Search for the cell housing the specified text and yield its (x, y) center coordinate. 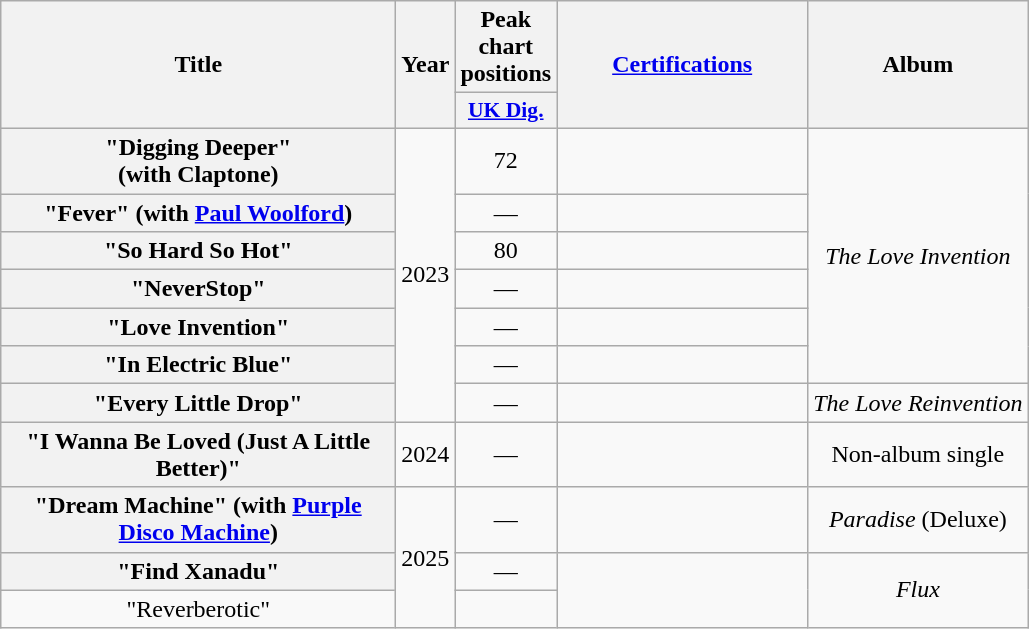
The Love Reinvention (918, 403)
Paradise (Deluxe) (918, 520)
UK Dig. (506, 111)
Certifications (682, 65)
"I Wanna Be Loved (Just A Little Better)" (198, 454)
80 (506, 251)
Title (198, 65)
"Digging Deeper" (with Claptone) (198, 160)
Year (426, 65)
"Every Little Drop" (198, 403)
2023 (426, 274)
Non-album single (918, 454)
"Fever" (with Paul Woolford) (198, 213)
"NeverStop" (198, 289)
"Find Xanadu" (198, 571)
2024 (426, 454)
"In Electric Blue" (198, 365)
Flux (918, 590)
"Love Invention" (198, 327)
"Dream Machine" (with Purple Disco Machine) (198, 520)
2025 (426, 558)
Peak chart positions (506, 47)
Album (918, 65)
The Love Invention (918, 256)
72 (506, 160)
"So Hard So Hot" (198, 251)
"Reverberotic" (198, 609)
